Search for the cell housing the specified text and yield its [x, y] center coordinate. 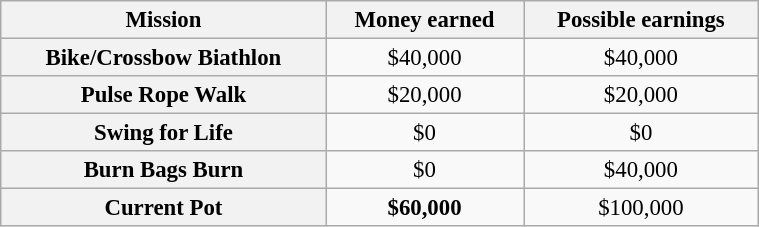
Mission [163, 20]
$60,000 [425, 208]
Money earned [425, 20]
Possible earnings [642, 20]
Bike/Crossbow Biathlon [163, 57]
Current Pot [163, 208]
Pulse Rope Walk [163, 95]
Swing for Life [163, 133]
Burn Bags Burn [163, 170]
$100,000 [642, 208]
